Detect which cell encompasses the target text, then output its (x, y) center coordinate. 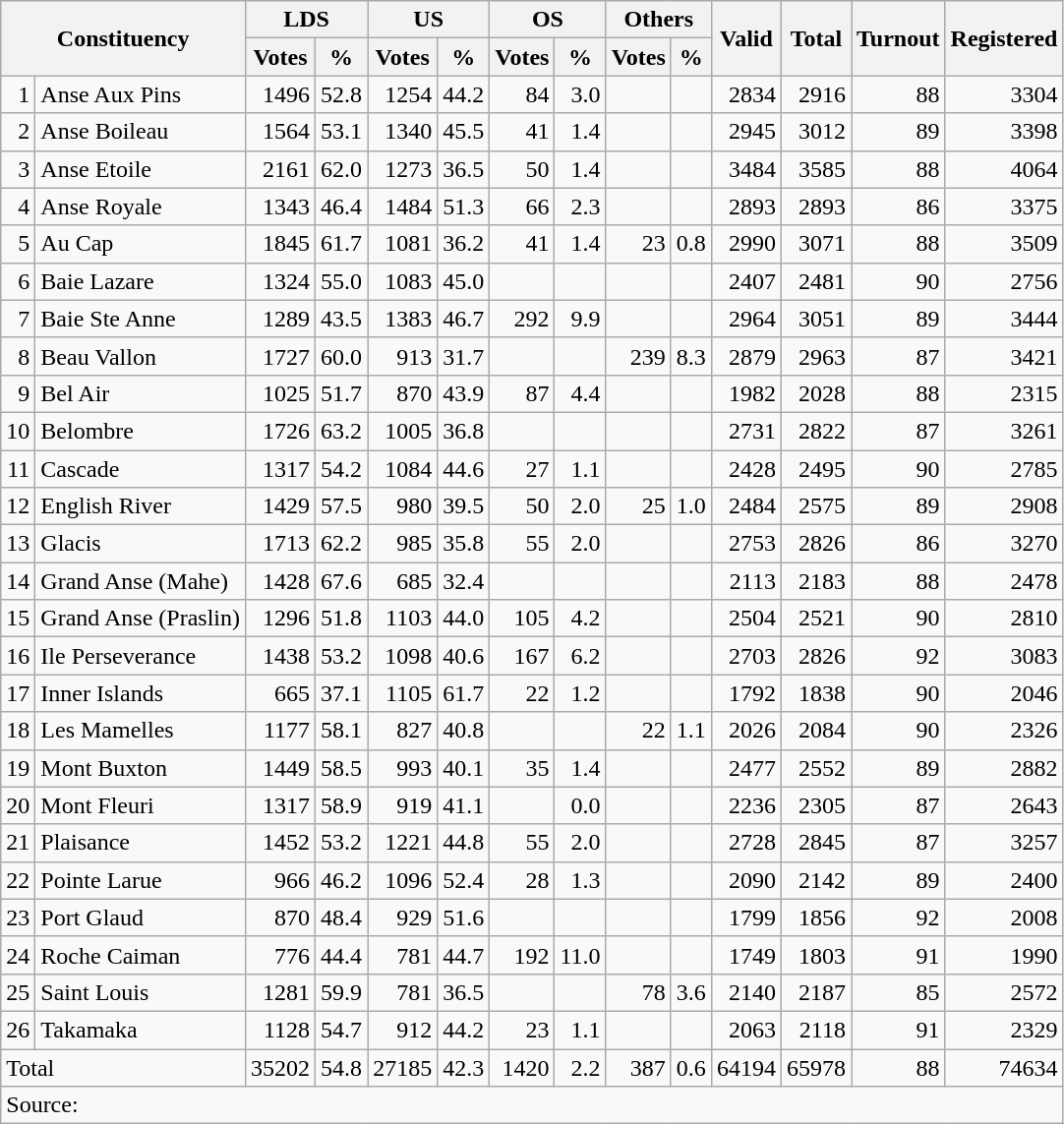
44.7 (464, 955)
2753 (745, 544)
Pointe Larue (141, 880)
4.4 (580, 393)
2026 (745, 731)
2.3 (580, 207)
1452 (281, 843)
929 (403, 917)
Valid (745, 38)
387 (638, 1067)
39.5 (464, 506)
3270 (1004, 544)
43.5 (342, 319)
2477 (745, 768)
2834 (745, 94)
14 (18, 581)
2028 (816, 393)
13 (18, 544)
16 (18, 656)
Baie Lazare (141, 281)
8.3 (690, 356)
1105 (403, 693)
1289 (281, 319)
1254 (403, 94)
Turnout (899, 38)
36.2 (464, 244)
Grand Anse (Mahe) (141, 581)
19 (18, 768)
9.9 (580, 319)
Inner Islands (141, 693)
44.8 (464, 843)
2046 (1004, 693)
2183 (816, 581)
27 (522, 469)
24 (18, 955)
OS (548, 20)
Anse Royale (141, 207)
Belombre (141, 431)
65978 (816, 1067)
Grand Anse (Praslin) (141, 619)
52.4 (464, 880)
192 (522, 955)
6 (18, 281)
1103 (403, 619)
3.0 (580, 94)
US (429, 20)
35 (522, 768)
2756 (1004, 281)
41.1 (464, 805)
4.2 (580, 619)
980 (403, 506)
English River (141, 506)
3398 (1004, 132)
2090 (745, 880)
1792 (745, 693)
46.7 (464, 319)
2990 (745, 244)
36.8 (464, 431)
2845 (816, 843)
1281 (281, 992)
45.0 (464, 281)
1799 (745, 917)
1177 (281, 731)
Mont Fleuri (141, 805)
2400 (1004, 880)
3051 (816, 319)
2478 (1004, 581)
Constituency (124, 38)
Saint Louis (141, 992)
0.0 (580, 805)
60.0 (342, 356)
2187 (816, 992)
58.1 (342, 731)
665 (281, 693)
Au Cap (141, 244)
35202 (281, 1067)
Mont Buxton (141, 768)
2140 (745, 992)
54.8 (342, 1067)
58.5 (342, 768)
1420 (522, 1067)
51.7 (342, 393)
2552 (816, 768)
27185 (403, 1067)
1340 (403, 132)
1727 (281, 356)
966 (281, 880)
46.2 (342, 880)
2484 (745, 506)
1838 (816, 693)
993 (403, 768)
Plaisance (141, 843)
85 (899, 992)
18 (18, 731)
3509 (1004, 244)
1990 (1004, 955)
3083 (1004, 656)
2063 (745, 1030)
3444 (1004, 319)
2 (18, 132)
2161 (281, 169)
3257 (1004, 843)
2118 (816, 1030)
57.5 (342, 506)
3375 (1004, 207)
51.8 (342, 619)
1096 (403, 880)
2521 (816, 619)
7 (18, 319)
1845 (281, 244)
1383 (403, 319)
2481 (816, 281)
Anse Aux Pins (141, 94)
58.9 (342, 805)
62.2 (342, 544)
31.7 (464, 356)
44.0 (464, 619)
2329 (1004, 1030)
2326 (1004, 731)
35.8 (464, 544)
8 (18, 356)
1005 (403, 431)
0.8 (690, 244)
3 (18, 169)
Les Mamelles (141, 731)
2572 (1004, 992)
32.4 (464, 581)
1.2 (580, 693)
11 (18, 469)
1726 (281, 431)
40.8 (464, 731)
74634 (1004, 1067)
51.6 (464, 917)
2731 (745, 431)
54.2 (342, 469)
54.7 (342, 1030)
Cascade (141, 469)
2495 (816, 469)
167 (522, 656)
3304 (1004, 94)
2643 (1004, 805)
2504 (745, 619)
3.6 (690, 992)
Anse Boileau (141, 132)
Roche Caiman (141, 955)
9 (18, 393)
Takamaka (141, 1030)
0.6 (690, 1067)
2964 (745, 319)
Others (659, 20)
1856 (816, 917)
1084 (403, 469)
45.5 (464, 132)
Source: (532, 1105)
2728 (745, 843)
1025 (281, 393)
21 (18, 843)
43.9 (464, 393)
20 (18, 805)
2236 (745, 805)
2879 (745, 356)
40.6 (464, 656)
1273 (403, 169)
Baie Ste Anne (141, 319)
2882 (1004, 768)
4064 (1004, 169)
2810 (1004, 619)
685 (403, 581)
1484 (403, 207)
3071 (816, 244)
2822 (816, 431)
51.3 (464, 207)
2315 (1004, 393)
Bel Air (141, 393)
919 (403, 805)
59.9 (342, 992)
827 (403, 731)
2703 (745, 656)
1749 (745, 955)
1221 (403, 843)
3585 (816, 169)
985 (403, 544)
1296 (281, 619)
1713 (281, 544)
42.3 (464, 1067)
913 (403, 356)
63.2 (342, 431)
1083 (403, 281)
1428 (281, 581)
292 (522, 319)
2113 (745, 581)
52.8 (342, 94)
2428 (745, 469)
2084 (816, 731)
12 (18, 506)
Port Glaud (141, 917)
2945 (745, 132)
6.2 (580, 656)
1803 (816, 955)
2142 (816, 880)
64194 (745, 1067)
2.2 (580, 1067)
2305 (816, 805)
1128 (281, 1030)
1081 (403, 244)
1343 (281, 207)
3261 (1004, 431)
105 (522, 619)
2916 (816, 94)
3421 (1004, 356)
2963 (816, 356)
2785 (1004, 469)
1.3 (580, 880)
912 (403, 1030)
Anse Etoile (141, 169)
Registered (1004, 38)
67.6 (342, 581)
1982 (745, 393)
62.0 (342, 169)
78 (638, 992)
2575 (816, 506)
53.1 (342, 132)
239 (638, 356)
40.1 (464, 768)
2407 (745, 281)
Glacis (141, 544)
Ile Perseverance (141, 656)
2008 (1004, 917)
17 (18, 693)
4 (18, 207)
LDS (307, 20)
26 (18, 1030)
3012 (816, 132)
1438 (281, 656)
1.0 (690, 506)
44.6 (464, 469)
Beau Vallon (141, 356)
84 (522, 94)
44.4 (342, 955)
1429 (281, 506)
1564 (281, 132)
1324 (281, 281)
1098 (403, 656)
1496 (281, 94)
3484 (745, 169)
5 (18, 244)
2908 (1004, 506)
776 (281, 955)
66 (522, 207)
11.0 (580, 955)
28 (522, 880)
15 (18, 619)
10 (18, 431)
37.1 (342, 693)
1 (18, 94)
46.4 (342, 207)
55.0 (342, 281)
1449 (281, 768)
48.4 (342, 917)
